Search for the cell housing the specified text and yield its [x, y] center coordinate. 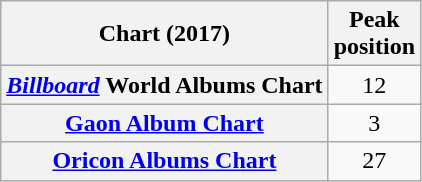
Peakposition [374, 34]
Gaon Album Chart [164, 123]
3 [374, 123]
27 [374, 161]
Billboard World Albums Chart [164, 85]
Chart (2017) [164, 34]
Oricon Albums Chart [164, 161]
12 [374, 85]
